Output the (x, y) coordinate of the center of the cell containing the given text.  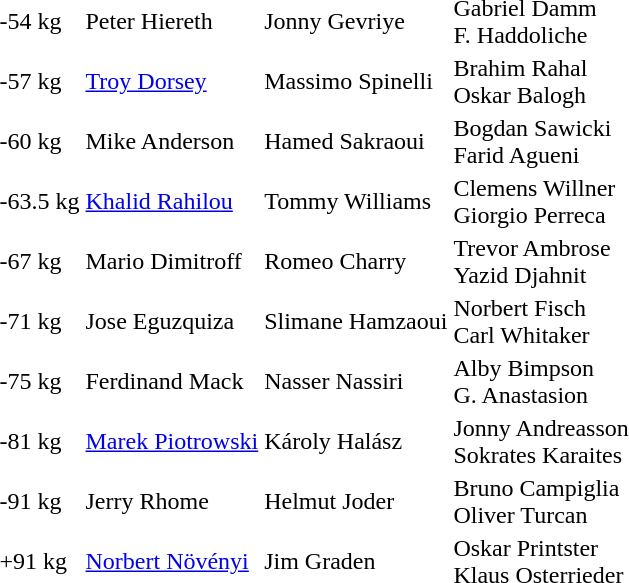
Romeo Charry (356, 262)
Troy Dorsey (172, 82)
Khalid Rahilou (172, 202)
Jose Eguzquiza (172, 322)
Slimane Hamzaoui (356, 322)
Helmut Joder (356, 502)
Nasser Nassiri (356, 382)
Károly Halász (356, 442)
Tommy Williams (356, 202)
Massimo Spinelli (356, 82)
Mario Dimitroff (172, 262)
Mike Anderson (172, 142)
Hamed Sakraoui (356, 142)
Jerry Rhome (172, 502)
Marek Piotrowski (172, 442)
Ferdinand Mack (172, 382)
